Identify which cell holds the provided text, then report its [X, Y] central coordinate. 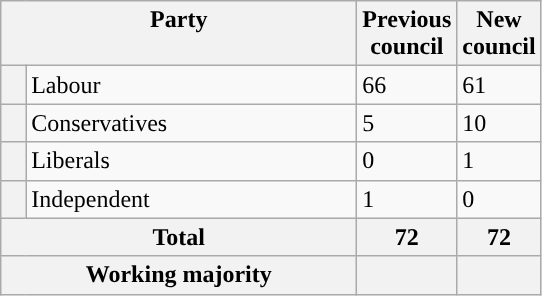
Working majority [179, 275]
Liberals [192, 161]
Total [179, 237]
Independent [192, 199]
Previous council [407, 34]
Party [179, 34]
5 [407, 123]
Labour [192, 85]
10 [499, 123]
New council [499, 34]
61 [499, 85]
66 [407, 85]
Conservatives [192, 123]
